Search for the cell housing the specified text and yield its (X, Y) center coordinate. 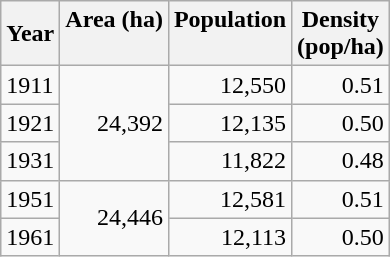
Population (230, 34)
24,392 (114, 123)
Area (ha) (114, 34)
0.48 (341, 161)
1911 (30, 85)
12,550 (230, 85)
12,135 (230, 123)
Year (30, 34)
1931 (30, 161)
12,113 (230, 237)
Density(pop/ha) (341, 34)
24,446 (114, 218)
11,822 (230, 161)
1961 (30, 237)
12,581 (230, 199)
1921 (30, 123)
1951 (30, 199)
